Pinpoint the cell where the given text exists, returning its (x, y) midpoint coordinate. 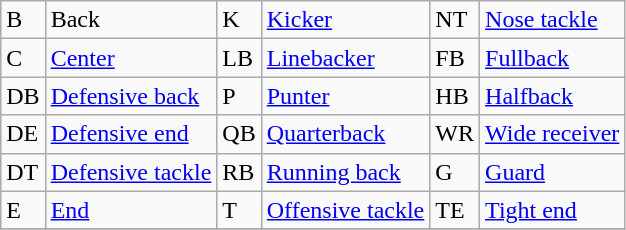
Punter (346, 96)
Tight end (552, 210)
DE (23, 134)
DT (23, 172)
P (239, 96)
E (23, 210)
Linebacker (346, 58)
T (239, 210)
LB (239, 58)
Wide receiver (552, 134)
Back (131, 20)
Quarterback (346, 134)
DB (23, 96)
Guard (552, 172)
Defensive back (131, 96)
QB (239, 134)
Halfback (552, 96)
End (131, 210)
C (23, 58)
NT (455, 20)
WR (455, 134)
Kicker (346, 20)
G (455, 172)
FB (455, 58)
Offensive tackle (346, 210)
Defensive tackle (131, 172)
B (23, 20)
HB (455, 96)
Fullback (552, 58)
TE (455, 210)
Nose tackle (552, 20)
RB (239, 172)
Center (131, 58)
Defensive end (131, 134)
Running back (346, 172)
K (239, 20)
